Determine the [X, Y] coordinate at the center of the cell enclosing the given text.  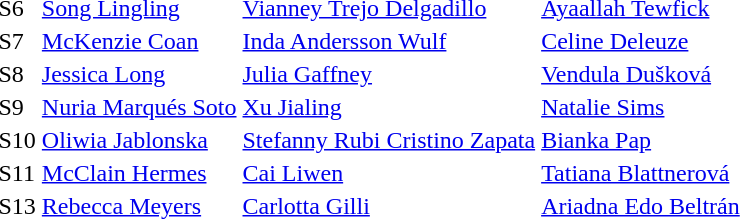
Stefanny Rubi Cristino Zapata [389, 140]
Jessica Long [139, 74]
Nuria Marqués Soto [139, 107]
Inda Andersson Wulf [389, 41]
Xu Jialing [389, 107]
Oliwia Jablonska [139, 140]
McKenzie Coan [139, 41]
Julia Gaffney [389, 74]
McClain Hermes [139, 173]
Cai Liwen [389, 173]
